Locate the cell with the specified text and output its [x, y] center coordinate. 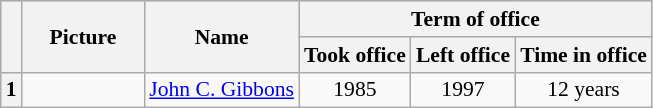
Left office [463, 55]
Name [222, 36]
Time in office [584, 55]
Picture [84, 36]
1985 [355, 90]
Term of office [476, 19]
1 [12, 90]
John C. Gibbons [222, 90]
Took office [355, 55]
1997 [463, 90]
12 years [584, 90]
